Provide the (X, Y) coordinate of the cell's center where the given text is located.  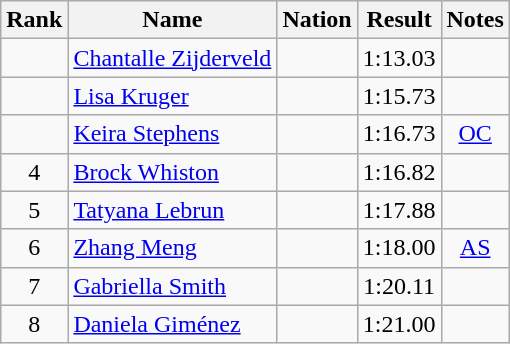
7 (34, 286)
1:17.88 (399, 210)
1:16.82 (399, 172)
Tatyana Lebrun (172, 210)
Name (172, 20)
1:15.73 (399, 96)
1:18.00 (399, 248)
Daniela Giménez (172, 324)
AS (475, 248)
Gabriella Smith (172, 286)
Nation (317, 20)
5 (34, 210)
Notes (475, 20)
4 (34, 172)
6 (34, 248)
Keira Stephens (172, 134)
OC (475, 134)
Result (399, 20)
1:20.11 (399, 286)
1:13.03 (399, 58)
8 (34, 324)
Lisa Kruger (172, 96)
Zhang Meng (172, 248)
Rank (34, 20)
1:21.00 (399, 324)
Chantalle Zijderveld (172, 58)
1:16.73 (399, 134)
Brock Whiston (172, 172)
